Scan for the cell matching the given text and deliver its [X, Y] coordinate at center. 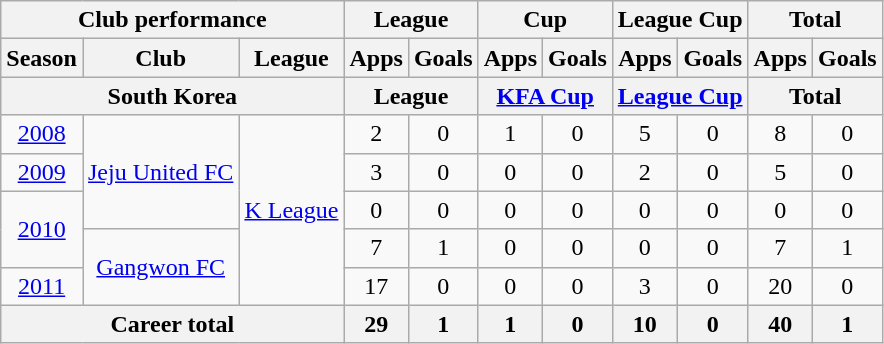
2008 [42, 134]
South Korea [172, 96]
Jeju United FC [160, 172]
29 [376, 324]
17 [376, 286]
Cup [545, 20]
K League [292, 210]
2010 [42, 229]
40 [780, 324]
2009 [42, 172]
Club performance [172, 20]
2011 [42, 286]
Club [160, 58]
Season [42, 58]
10 [644, 324]
Gangwon FC [160, 267]
8 [780, 134]
Career total [172, 324]
20 [780, 286]
KFA Cup [545, 96]
